Output the [X, Y] coordinate of the center of the cell containing the given text.  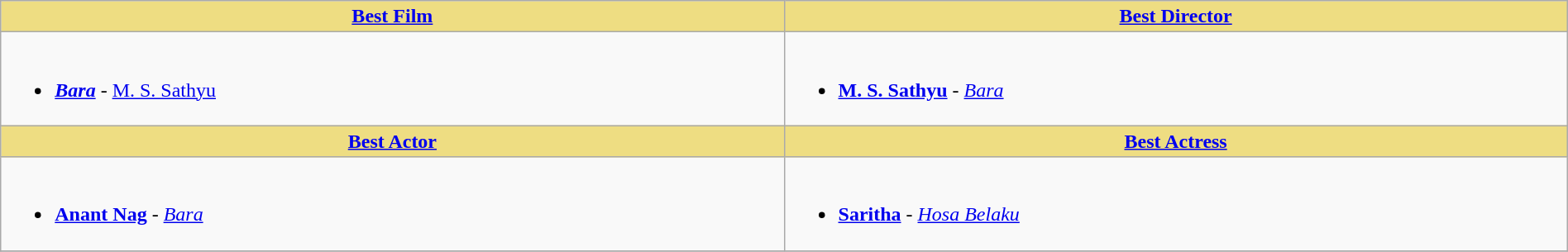
Best Director [1176, 17]
Anant Nag - Bara [392, 203]
Best Actor [392, 141]
Best Actress [1176, 141]
M. S. Sathyu - Bara [1176, 79]
Best Film [392, 17]
Saritha - Hosa Belaku [1176, 203]
Bara - M. S. Sathyu [392, 79]
